Identify which cell holds the provided text, then report its [x, y] central coordinate. 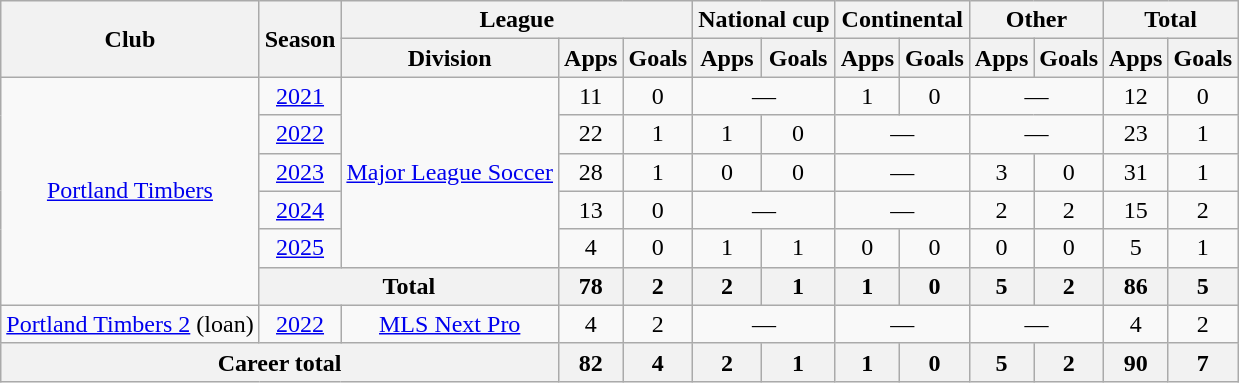
National cup [764, 20]
Portland Timbers [130, 191]
Division [450, 58]
31 [1136, 172]
Career total [280, 362]
86 [1136, 286]
2021 [300, 96]
Other [1036, 20]
82 [591, 362]
2024 [300, 210]
2025 [300, 248]
MLS Next Pro [450, 324]
78 [591, 286]
Season [300, 39]
2023 [300, 172]
3 [1001, 172]
12 [1136, 96]
22 [591, 134]
Continental [902, 20]
11 [591, 96]
Major League Soccer [450, 172]
90 [1136, 362]
Portland Timbers 2 (loan) [130, 324]
13 [591, 210]
28 [591, 172]
Club [130, 39]
15 [1136, 210]
League [517, 20]
7 [1203, 362]
23 [1136, 134]
